Pinpoint the cell where the given text exists, returning its [X, Y] midpoint coordinate. 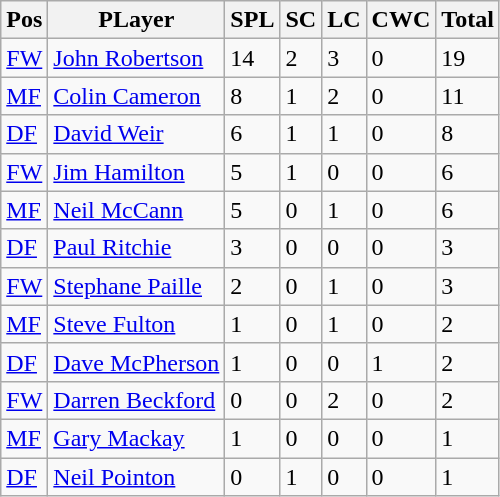
Total [468, 20]
Colin Cameron [136, 96]
Dave McPherson [136, 362]
SC [301, 20]
Steve Fulton [136, 324]
PLayer [136, 20]
Jim Hamilton [136, 172]
Stephane Paille [136, 286]
CWC [401, 20]
Gary Mackay [136, 438]
14 [252, 58]
Pos [24, 20]
Darren Beckford [136, 400]
19 [468, 58]
Neil McCann [136, 210]
SPL [252, 20]
LC [344, 20]
Neil Pointon [136, 477]
David Weir [136, 134]
11 [468, 96]
Paul Ritchie [136, 248]
John Robertson [136, 58]
